Pinpoint the cell where the given text exists, returning its (x, y) midpoint coordinate. 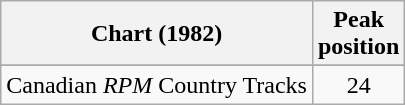
Chart (1982) (157, 34)
Canadian RPM Country Tracks (157, 85)
24 (358, 85)
Peakposition (358, 34)
